Identify which cell holds the provided text, then report its (x, y) central coordinate. 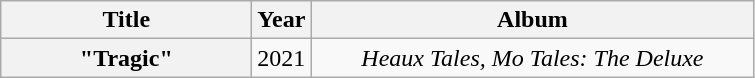
Year (282, 20)
"Tragic" (126, 58)
Album (532, 20)
Heaux Tales, Mo Tales: The Deluxe (532, 58)
Title (126, 20)
2021 (282, 58)
